Detect which cell encompasses the target text, then output its (x, y) center coordinate. 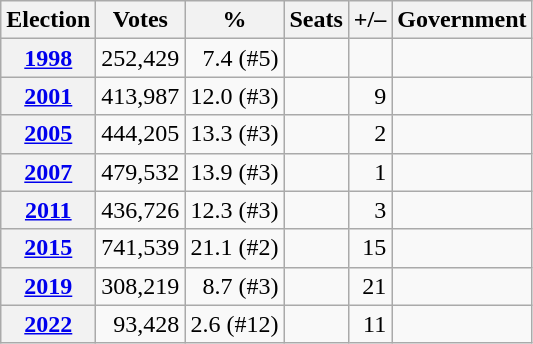
Votes (140, 20)
2019 (48, 286)
479,532 (140, 172)
2 (370, 134)
1998 (48, 58)
11 (370, 324)
Government (462, 20)
93,428 (140, 324)
12.3 (#3) (234, 210)
8.7 (#3) (234, 286)
444,205 (140, 134)
2001 (48, 96)
308,219 (140, 286)
13.3 (#3) (234, 134)
252,429 (140, 58)
+/– (370, 20)
2011 (48, 210)
12.0 (#3) (234, 96)
7.4 (#5) (234, 58)
13.9 (#3) (234, 172)
413,987 (140, 96)
Election (48, 20)
9 (370, 96)
2007 (48, 172)
2022 (48, 324)
21 (370, 286)
2015 (48, 248)
436,726 (140, 210)
741,539 (140, 248)
2005 (48, 134)
1 (370, 172)
2.6 (#12) (234, 324)
3 (370, 210)
15 (370, 248)
Seats (316, 20)
% (234, 20)
21.1 (#2) (234, 248)
